Search for the cell housing the specified text and yield its [x, y] center coordinate. 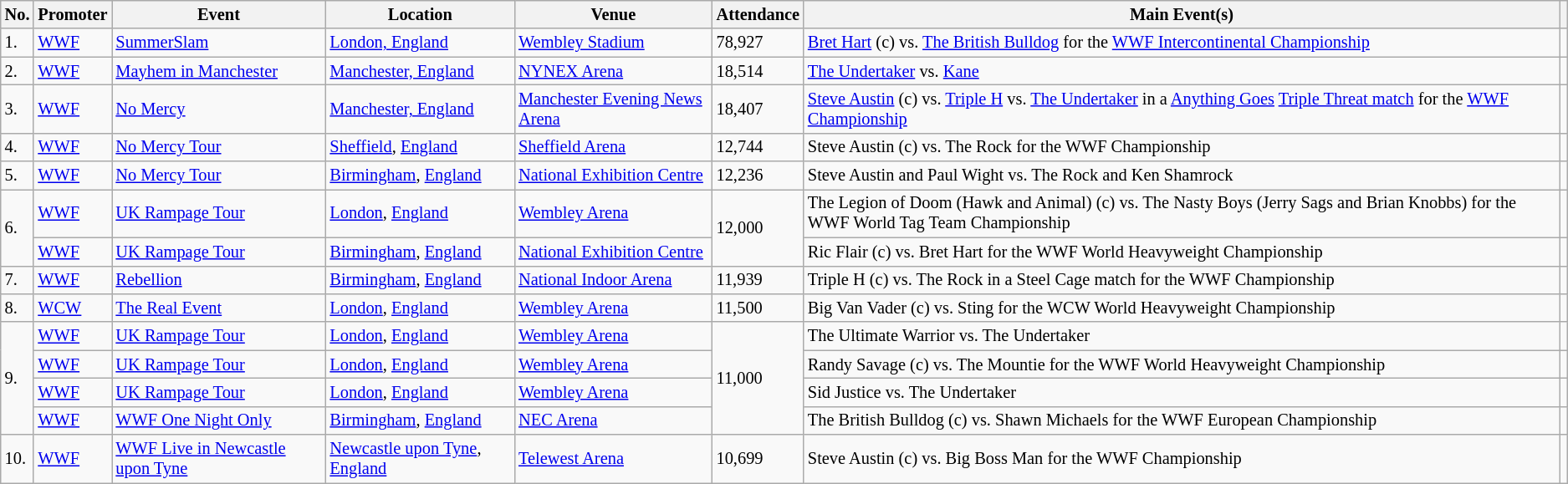
Main Event(s) [1182, 14]
1. [18, 43]
The British Bulldog (c) vs. Shawn Michaels for the WWF European Championship [1182, 420]
No Mercy [219, 109]
18,514 [758, 71]
Sheffield Arena [613, 147]
Attendance [758, 14]
Randy Savage (c) vs. The Mountie for the WWF World Heavyweight Championship [1182, 364]
NYNEX Arena [613, 71]
Sheffield, England [421, 147]
9. [18, 378]
Telewest Arena [613, 459]
The Legion of Doom (Hawk and Animal) (c) vs. The Nasty Boys (Jerry Sags and Brian Knobbs) for the WWF World Tag Team Championship [1182, 213]
Location [421, 14]
NEC Arena [613, 420]
The Ultimate Warrior vs. The Undertaker [1182, 336]
12,744 [758, 147]
Steve Austin (c) vs. Triple H vs. The Undertaker in a Anything Goes Triple Threat match for the WWF Championship [1182, 109]
78,927 [758, 43]
2. [18, 71]
6. [18, 227]
Newcastle upon Tyne, England [421, 459]
Steve Austin (c) vs. Big Boss Man for the WWF Championship [1182, 459]
8. [18, 308]
Event [219, 14]
7. [18, 280]
Triple H (c) vs. The Rock in a Steel Cage match for the WWF Championship [1182, 280]
The Real Event [219, 308]
10,699 [758, 459]
18,407 [758, 109]
4. [18, 147]
Promoter [72, 14]
Rebellion [219, 280]
No. [18, 14]
SummerSlam [219, 43]
WWF One Night Only [219, 420]
11,939 [758, 280]
Ric Flair (c) vs. Bret Hart for the WWF World Heavyweight Championship [1182, 252]
12,236 [758, 176]
11,000 [758, 378]
Manchester Evening News Arena [613, 109]
Bret Hart (c) vs. The British Bulldog for the WWF Intercontinental Championship [1182, 43]
Steve Austin and Paul Wight vs. The Rock and Ken Shamrock [1182, 176]
Sid Justice vs. The Undertaker [1182, 392]
Wembley Stadium [613, 43]
10. [18, 459]
WWF Live in Newcastle upon Tyne [219, 459]
Mayhem in Manchester [219, 71]
Venue [613, 14]
National Indoor Arena [613, 280]
Steve Austin (c) vs. The Rock for the WWF Championship [1182, 147]
3. [18, 109]
The Undertaker vs. Kane [1182, 71]
5. [18, 176]
Big Van Vader (c) vs. Sting for the WCW World Heavyweight Championship [1182, 308]
WCW [72, 308]
11,500 [758, 308]
12,000 [758, 227]
